Scan for the cell matching the given text and deliver its (X, Y) coordinate at center. 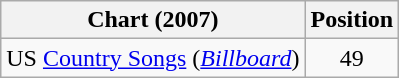
US Country Songs (Billboard) (153, 58)
Position (352, 20)
49 (352, 58)
Chart (2007) (153, 20)
